For the text-containing cell, return its midpoint in [x, y] coordinate format. 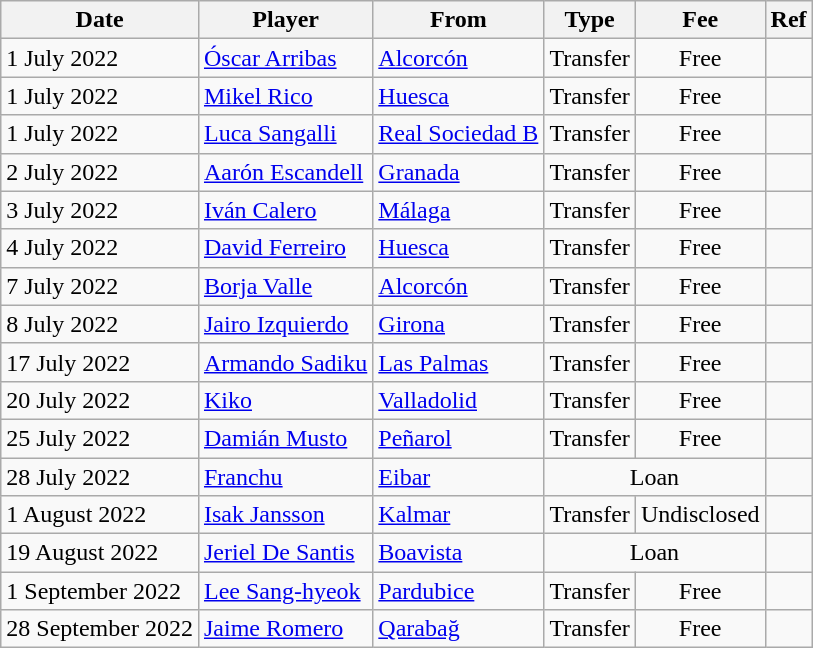
Real Sociedad B [458, 134]
Iván Calero [285, 210]
Isak Jansson [285, 515]
Lee Sang-hyeok [285, 591]
Aarón Escandell [285, 172]
Jaime Romero [285, 629]
Kiko [285, 400]
Boavista [458, 553]
Type [590, 20]
Valladolid [458, 400]
4 July 2022 [100, 248]
Jairo Izquierdo [285, 324]
Franchu [285, 477]
Luca Sangalli [285, 134]
Kalmar [458, 515]
1 September 2022 [100, 591]
Qarabağ [458, 629]
1 August 2022 [100, 515]
Eibar [458, 477]
17 July 2022 [100, 362]
28 September 2022 [100, 629]
25 July 2022 [100, 438]
Damián Musto [285, 438]
Granada [458, 172]
Armando Sadiku [285, 362]
3 July 2022 [100, 210]
Undisclosed [700, 515]
19 August 2022 [100, 553]
David Ferreiro [285, 248]
2 July 2022 [100, 172]
7 July 2022 [100, 286]
Óscar Arribas [285, 58]
Fee [700, 20]
Pardubice [458, 591]
Las Palmas [458, 362]
Girona [458, 324]
Jeriel De Santis [285, 553]
Peñarol [458, 438]
28 July 2022 [100, 477]
Borja Valle [285, 286]
Málaga [458, 210]
20 July 2022 [100, 400]
Date [100, 20]
8 July 2022 [100, 324]
From [458, 20]
Ref [788, 20]
Mikel Rico [285, 96]
Player [285, 20]
